Search for the cell housing the specified text and yield its [X, Y] center coordinate. 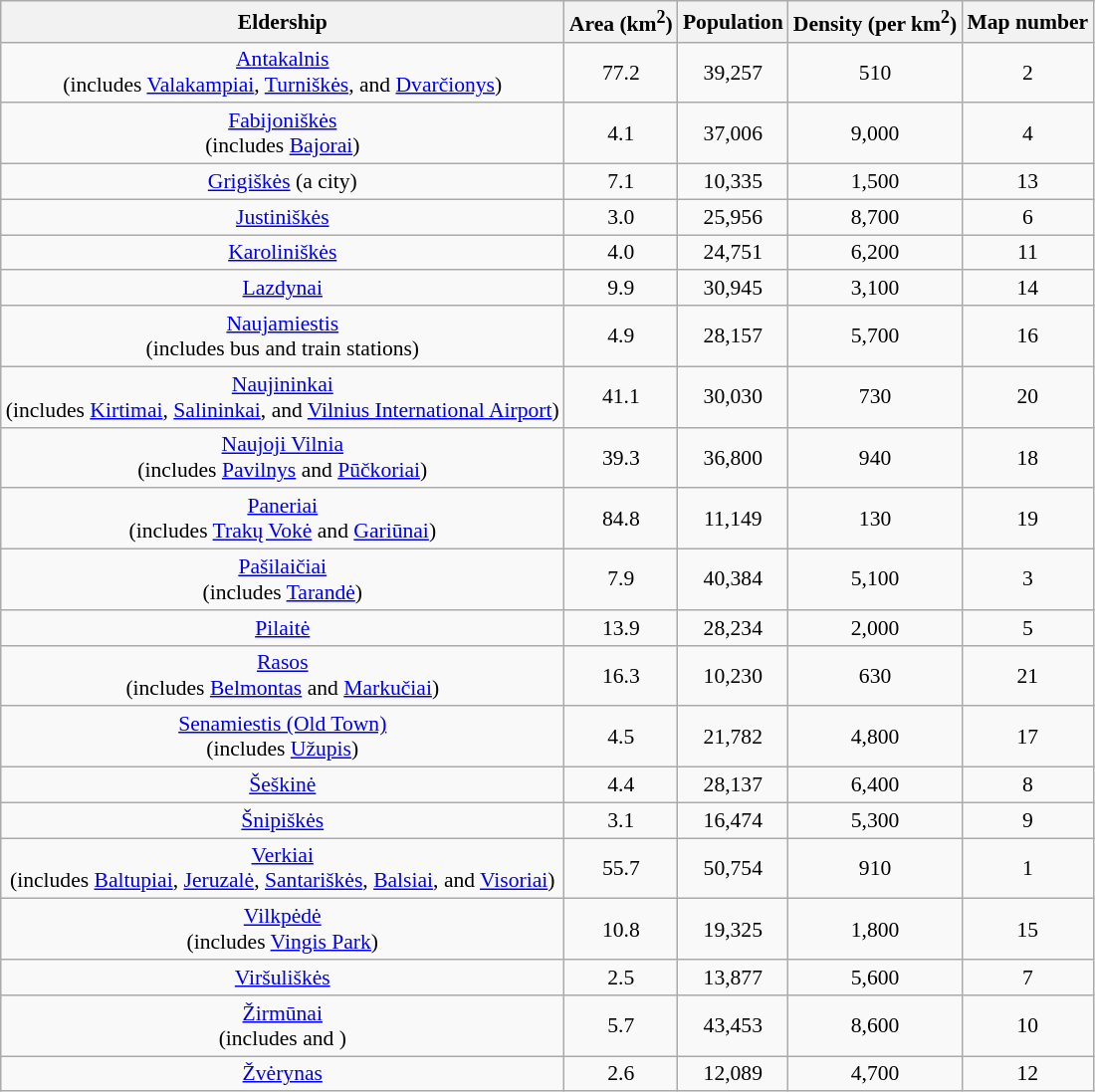
41.1 [621, 396]
2.5 [621, 978]
4.1 [621, 133]
77.2 [621, 72]
3 [1027, 579]
3.0 [621, 217]
4,800 [876, 737]
13.9 [621, 628]
Population [733, 22]
2,000 [876, 628]
39,257 [733, 72]
630 [876, 675]
2 [1027, 72]
28,137 [733, 785]
11,149 [733, 520]
4.5 [621, 737]
2.6 [621, 1074]
16.3 [621, 675]
7.1 [621, 182]
9 [1027, 820]
Area (km2) [621, 22]
40,384 [733, 579]
Žirmūnai(includes and ) [283, 1025]
5,100 [876, 579]
Vilkpėdė(includes Vingis Park) [283, 930]
50,754 [733, 868]
6,400 [876, 785]
5,700 [876, 336]
4,700 [876, 1074]
Grigiškės (a city) [283, 182]
Šnipiškės [283, 820]
Senamiestis (Old Town)(includes Užupis) [283, 737]
5 [1027, 628]
8 [1027, 785]
30,945 [733, 289]
10.8 [621, 930]
36,800 [733, 458]
28,234 [733, 628]
Pilaitė [283, 628]
Šeškinė [283, 785]
5,300 [876, 820]
Verkiai(includes Baltupiai, Jeruzalė, Santariškės, Balsiai, and Visoriai) [283, 868]
Map number [1027, 22]
7.9 [621, 579]
21,782 [733, 737]
1 [1027, 868]
15 [1027, 930]
17 [1027, 737]
Žvėrynas [283, 1074]
19 [1027, 520]
9,000 [876, 133]
Density (per km2) [876, 22]
Karoliniškės [283, 253]
Justiniškės [283, 217]
Pašilaičiai(includes Tarandė) [283, 579]
Naujoji Vilnia(includes Pavilnys and Pūčkoriai) [283, 458]
Viršuliškės [283, 978]
5,600 [876, 978]
910 [876, 868]
28,157 [733, 336]
13,877 [733, 978]
39.3 [621, 458]
8,700 [876, 217]
10,335 [733, 182]
Eldership [283, 22]
14 [1027, 289]
1,500 [876, 182]
30,030 [733, 396]
13 [1027, 182]
7 [1027, 978]
20 [1027, 396]
11 [1027, 253]
3,100 [876, 289]
55.7 [621, 868]
1,800 [876, 930]
Naujamiestis(includes bus and train stations) [283, 336]
Paneriai(includes Trakų Vokė and Gariūnai) [283, 520]
Naujininkai(includes Kirtimai, Salininkai, and Vilnius International Airport) [283, 396]
18 [1027, 458]
Antakalnis(includes Valakampiai, Turniškės, and Dvarčionys) [283, 72]
37,006 [733, 133]
4.4 [621, 785]
510 [876, 72]
3.1 [621, 820]
Lazdynai [283, 289]
16,474 [733, 820]
130 [876, 520]
12,089 [733, 1074]
8,600 [876, 1025]
12 [1027, 1074]
25,956 [733, 217]
4 [1027, 133]
Rasos(includes Belmontas and Markučiai) [283, 675]
730 [876, 396]
6,200 [876, 253]
940 [876, 458]
43,453 [733, 1025]
6 [1027, 217]
4.9 [621, 336]
5.7 [621, 1025]
Fabijoniškės(includes Bajorai) [283, 133]
4.0 [621, 253]
9.9 [621, 289]
10,230 [733, 675]
16 [1027, 336]
10 [1027, 1025]
24,751 [733, 253]
84.8 [621, 520]
19,325 [733, 930]
21 [1027, 675]
